Locate the cell with the specified text and output its (X, Y) center coordinate. 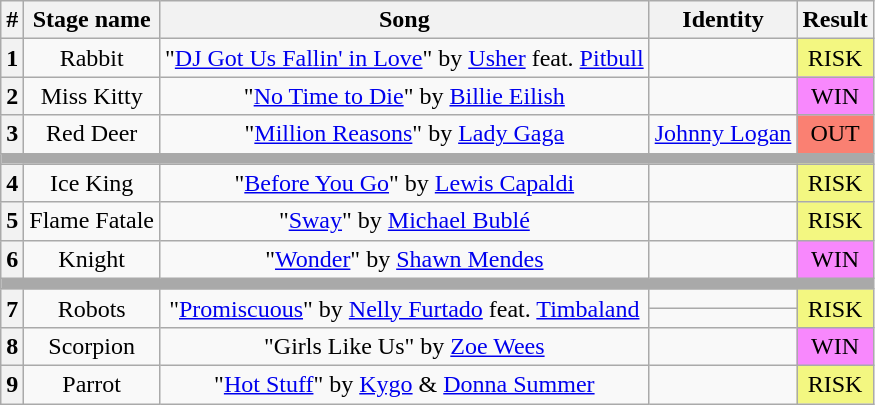
"Before You Go" by Lewis Capaldi (405, 183)
Red Deer (92, 134)
Scorpion (92, 346)
"Promiscuous" by Nelly Furtado feat. Timbaland (405, 308)
OUT (835, 134)
Johnny Logan (723, 134)
6 (12, 259)
Rabbit (92, 58)
"Million Reasons" by Lady Gaga (405, 134)
Ice King (92, 183)
7 (12, 308)
Identity (723, 20)
"No Time to Die" by Billie Eilish (405, 96)
"Girls Like Us" by Zoe Wees (405, 346)
2 (12, 96)
Parrot (92, 384)
"Hot Stuff" by Kygo & Donna Summer (405, 384)
8 (12, 346)
3 (12, 134)
"Wonder" by Shawn Mendes (405, 259)
Flame Fatale (92, 221)
Result (835, 20)
9 (12, 384)
5 (12, 221)
Robots (92, 308)
# (12, 20)
4 (12, 183)
"DJ Got Us Fallin' in Love" by Usher feat. Pitbull (405, 58)
"Sway" by Michael Bublé (405, 221)
Stage name (92, 20)
Song (405, 20)
Miss Kitty (92, 96)
Knight (92, 259)
1 (12, 58)
